Find where the given text appears and provide that cell's center as [X, Y] coordinate. 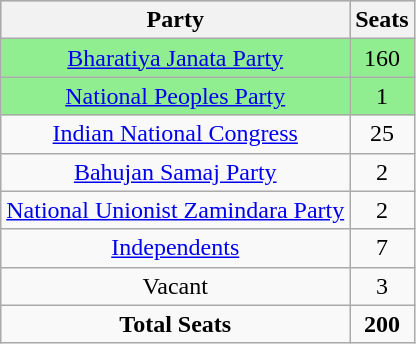
3 [382, 286]
7 [382, 248]
Total Seats [176, 324]
Indian National Congress [176, 134]
Bharatiya Janata Party [176, 58]
Bahujan Samaj Party [176, 172]
1 [382, 96]
200 [382, 324]
National Peoples Party [176, 96]
Vacant [176, 286]
160 [382, 58]
25 [382, 134]
Party [176, 20]
National Unionist Zamindara Party [176, 210]
Independents [176, 248]
Seats [382, 20]
